Output the (X, Y) coordinate of the center of the cell containing the given text.  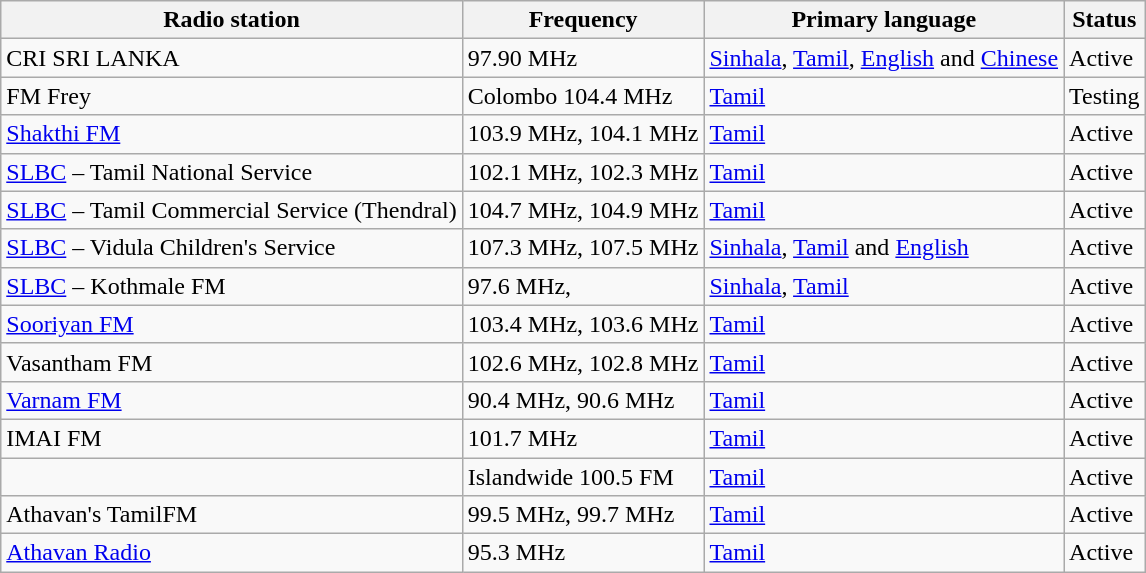
95.3 MHz (583, 553)
IMAI FM (232, 438)
CRI SRI LANKA (232, 58)
Sinhala, Tamil (884, 286)
SLBC – Vidula Children's Service (232, 248)
99.5 MHz, 99.7 MHz (583, 515)
SLBC – Tamil National Service (232, 172)
SLBC – Kothmale FM (232, 286)
97.90 MHz (583, 58)
Testing (1104, 96)
FM Frey (232, 96)
Sinhala, Tamil, English and Chinese (884, 58)
SLBC – Tamil Commercial Service (Thendral) (232, 210)
Colombo 104.4 MHz (583, 96)
104.7 MHz, 104.9 MHz (583, 210)
101.7 MHz (583, 438)
Sinhala, Tamil and English (884, 248)
Primary language (884, 20)
Athavan's TamilFM (232, 515)
Varnam FM (232, 400)
103.9 MHz, 104.1 MHz (583, 134)
Frequency (583, 20)
102.1 MHz, 102.3 MHz (583, 172)
Islandwide 100.5 FM (583, 477)
Shakthi FM (232, 134)
97.6 MHz, (583, 286)
Vasantham FM (232, 362)
Sooriyan FM (232, 324)
107.3 MHz, 107.5 MHz (583, 248)
Radio station (232, 20)
103.4 MHz, 103.6 MHz (583, 324)
Status (1104, 20)
90.4 MHz, 90.6 MHz (583, 400)
102.6 MHz, 102.8 MHz (583, 362)
Athavan Radio (232, 553)
